For the text-containing cell, return its midpoint in [X, Y] coordinate format. 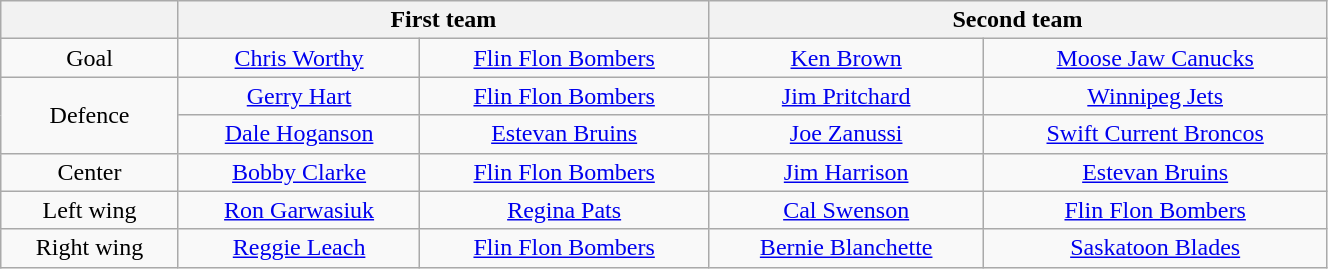
Saskatoon Blades [1156, 248]
Goal [90, 58]
Jim Harrison [846, 172]
Second team [1017, 20]
Bernie Blanchette [846, 248]
Moose Jaw Canucks [1156, 58]
Right wing [90, 248]
Winnipeg Jets [1156, 96]
Swift Current Broncos [1156, 134]
Defence [90, 115]
Ron Garwasiuk [299, 210]
Regina Pats [564, 210]
Dale Hoganson [299, 134]
Bobby Clarke [299, 172]
Reggie Leach [299, 248]
Gerry Hart [299, 96]
Ken Brown [846, 58]
Joe Zanussi [846, 134]
Left wing [90, 210]
First team [443, 20]
Center [90, 172]
Chris Worthy [299, 58]
Cal Swenson [846, 210]
Jim Pritchard [846, 96]
